From the cell containing the given text, extract its center point as [X, Y] coordinate. 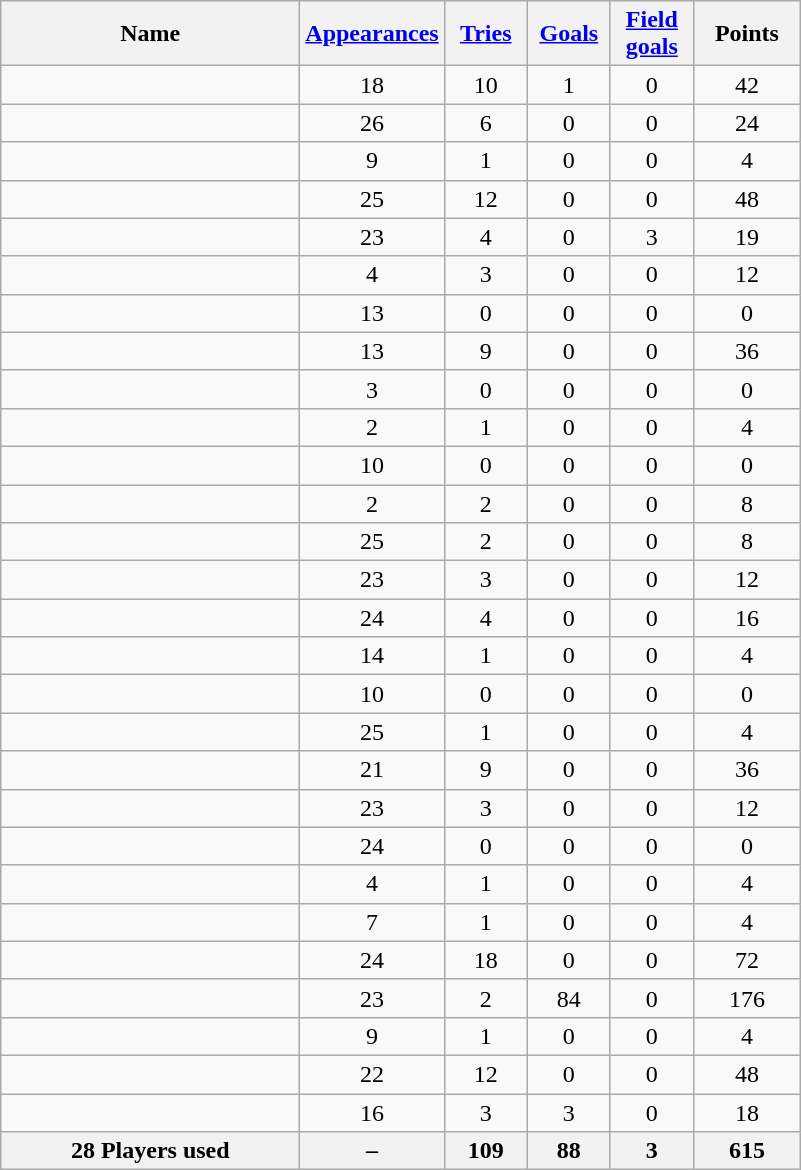
72 [746, 960]
88 [568, 1151]
21 [372, 770]
615 [746, 1151]
Field goals [652, 34]
Goals [568, 34]
Name [150, 34]
84 [568, 998]
7 [372, 922]
Points [746, 34]
22 [372, 1074]
6 [486, 123]
28 Players used [150, 1151]
Appearances [372, 34]
14 [372, 656]
– [372, 1151]
109 [486, 1151]
19 [746, 237]
176 [746, 998]
26 [372, 123]
Tries [486, 34]
42 [746, 85]
